Capture the cell that displays the provided text and extract its (x, y) central coordinate. 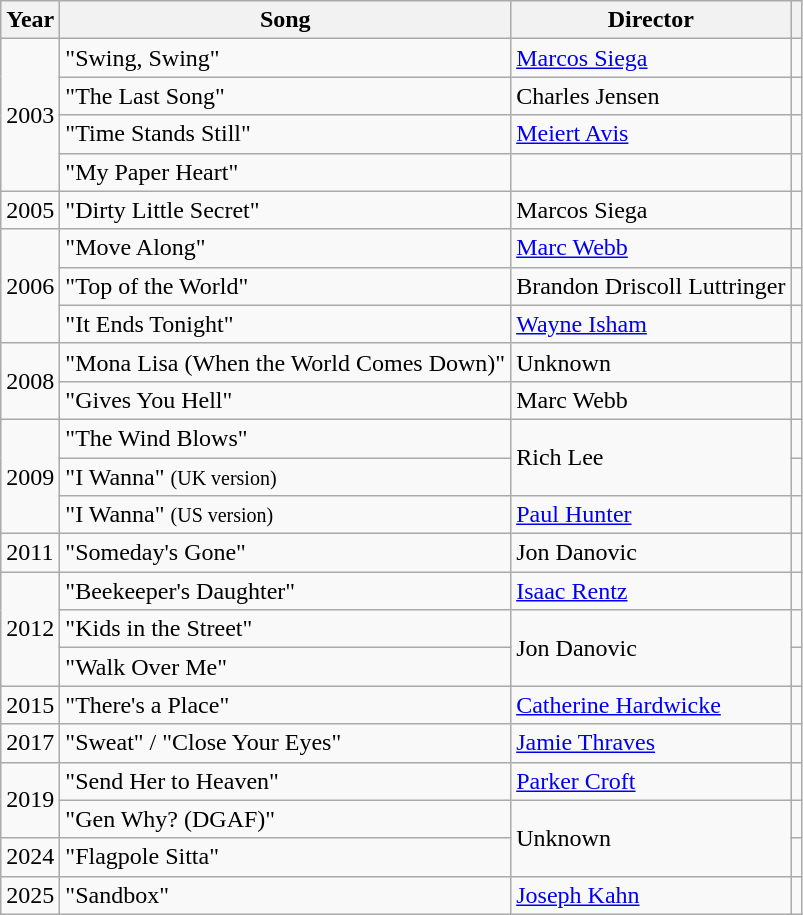
Paul Hunter (651, 515)
2009 (30, 476)
Brandon Driscoll Luttringer (651, 286)
Song (286, 20)
Meiert Avis (651, 134)
"There's a Place" (286, 705)
"Sandbox" (286, 895)
"Sweat" / "Close Your Eyes" (286, 743)
"Kids in the Street" (286, 629)
"Gives You Hell" (286, 400)
Director (651, 20)
Catherine Hardwicke (651, 705)
"I Wanna" (US version) (286, 515)
2006 (30, 286)
2019 (30, 800)
2025 (30, 895)
Joseph Kahn (651, 895)
"Time Stands Still" (286, 134)
Year (30, 20)
"Send Her to Heaven" (286, 781)
"Walk Over Me" (286, 667)
2017 (30, 743)
"Top of the World" (286, 286)
"The Wind Blows" (286, 438)
"I Wanna" (UK version) (286, 477)
"Flagpole Sitta" (286, 857)
Parker Croft (651, 781)
"Beekeeper's Daughter" (286, 591)
"My Paper Heart" (286, 172)
"Swing, Swing" (286, 58)
2024 (30, 857)
"Move Along" (286, 248)
Isaac Rentz (651, 591)
2012 (30, 629)
"Gen Why? (DGAF)" (286, 819)
Wayne Isham (651, 324)
2003 (30, 115)
"The Last Song" (286, 96)
2008 (30, 381)
2011 (30, 553)
Charles Jensen (651, 96)
Rich Lee (651, 457)
2015 (30, 705)
"It Ends Tonight" (286, 324)
"Mona Lisa (When the World Comes Down)" (286, 362)
"Someday's Gone" (286, 553)
2005 (30, 210)
Jamie Thraves (651, 743)
"Dirty Little Secret" (286, 210)
